From the cell containing the given text, extract its center point as [X, Y] coordinate. 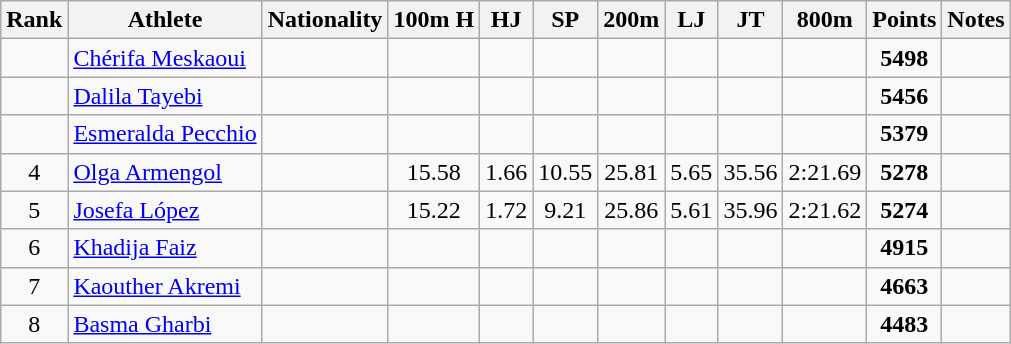
35.56 [750, 172]
35.96 [750, 210]
Notes [976, 20]
Nationality [325, 20]
SP [566, 20]
6 [34, 248]
25.86 [632, 210]
10.55 [566, 172]
Khadija Faiz [165, 248]
Kaouther Akremi [165, 286]
5.65 [692, 172]
100m H [434, 20]
Chérifa Meskaoui [165, 58]
9.21 [566, 210]
200m [632, 20]
JT [750, 20]
2:21.69 [825, 172]
LJ [692, 20]
4483 [904, 324]
800m [825, 20]
5274 [904, 210]
Olga Armengol [165, 172]
5 [34, 210]
25.81 [632, 172]
HJ [506, 20]
Josefa López [165, 210]
1.66 [506, 172]
Athlete [165, 20]
Points [904, 20]
4663 [904, 286]
1.72 [506, 210]
5379 [904, 134]
5278 [904, 172]
2:21.62 [825, 210]
Rank [34, 20]
7 [34, 286]
Basma Gharbi [165, 324]
5.61 [692, 210]
8 [34, 324]
Dalila Tayebi [165, 96]
Esmeralda Pecchio [165, 134]
5498 [904, 58]
4 [34, 172]
15.22 [434, 210]
5456 [904, 96]
15.58 [434, 172]
4915 [904, 248]
